Search for the cell housing the specified text and yield its [x, y] center coordinate. 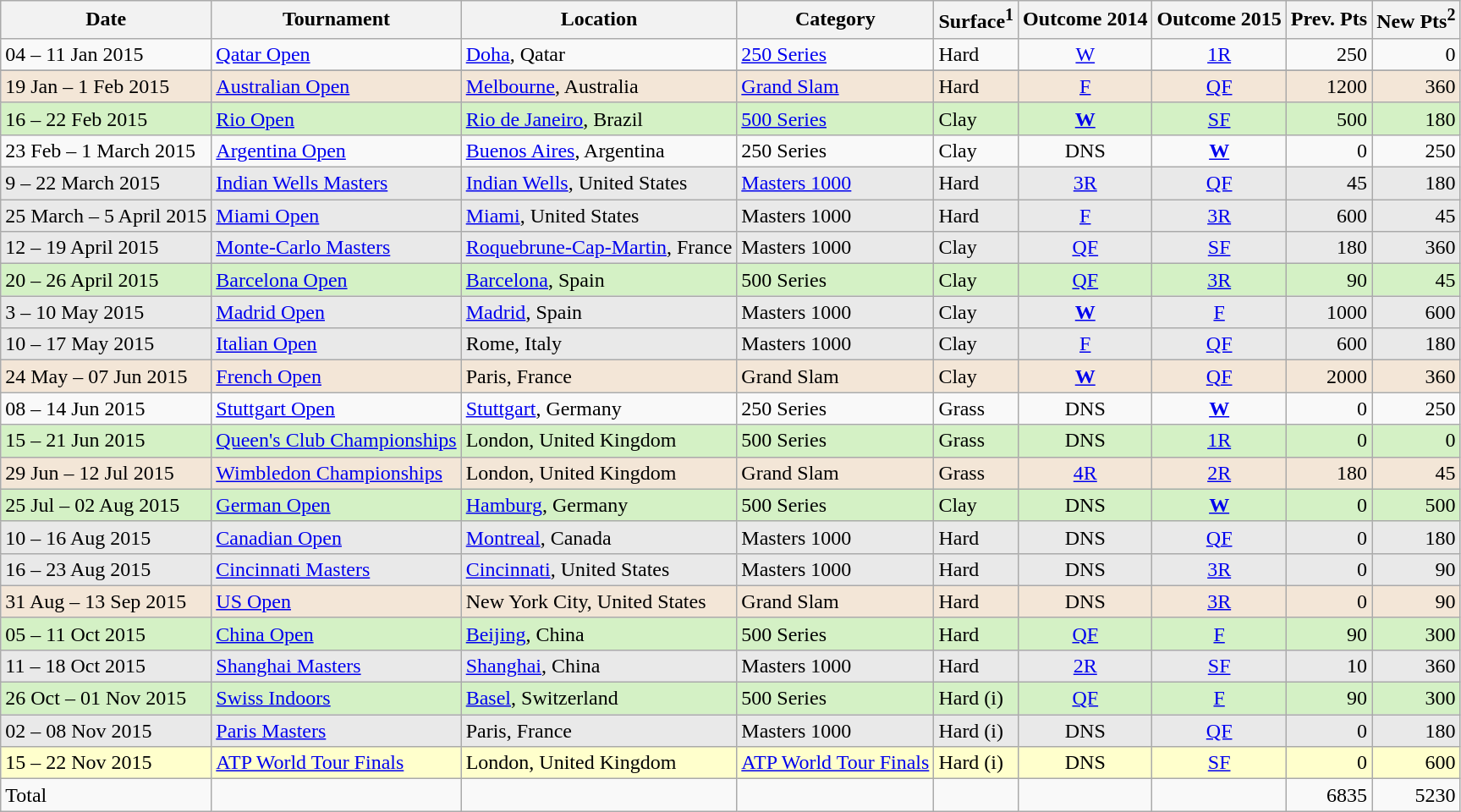
Barcelona Open [337, 280]
Rio de Janeiro, Brazil [599, 118]
Melbourne, Australia [599, 86]
08 – 14 Jun 2015 [107, 409]
11 – 18 Oct 2015 [107, 666]
Indian Wells Masters [337, 184]
10 – 16 Aug 2015 [107, 537]
Queen's Club Championships [337, 441]
Rio Open [337, 118]
19 Jan – 1 Feb 2015 [107, 86]
Prev. Pts [1328, 20]
2000 [1328, 376]
Buenos Aires, Argentina [599, 151]
29 Jun – 12 Jul 2015 [107, 473]
Cincinnati, United States [599, 569]
Location [599, 20]
20 – 26 April 2015 [107, 280]
02 – 08 Nov 2015 [107, 731]
New Pts2 [1416, 20]
Rome, Italy [599, 344]
4R [1085, 473]
05 – 11 Oct 2015 [107, 634]
Total [107, 795]
Hamburg, Germany [599, 505]
25 Jul – 02 Aug 2015 [107, 505]
Wimbledon Championships [337, 473]
Montreal, Canada [599, 537]
5230 [1416, 795]
Swiss Indoors [337, 699]
Beijing, China [599, 634]
Roquebrune-Cap-Martin, France [599, 248]
Indian Wells, United States [599, 184]
Outcome 2015 [1219, 20]
Paris Masters [337, 731]
New York City, United States [599, 601]
Madrid Open [337, 312]
Stuttgart Open [337, 409]
Cincinnati Masters [337, 569]
US Open [337, 601]
Monte-Carlo Masters [337, 248]
Italian Open [337, 344]
Category [836, 20]
23 Feb – 1 March 2015 [107, 151]
Basel, Switzerland [599, 699]
12 – 19 April 2015 [107, 248]
Stuttgart, Germany [599, 409]
Miami, United States [599, 216]
10 [1328, 666]
1000 [1328, 312]
Doha, Qatar [599, 54]
Shanghai, China [599, 666]
China Open [337, 634]
15 – 21 Jun 2015 [107, 441]
3 – 10 May 2015 [107, 312]
Australian Open [337, 86]
9 – 22 March 2015 [107, 184]
Surface1 [976, 20]
Canadian Open [337, 537]
Date [107, 20]
04 – 11 Jan 2015 [107, 54]
16 – 23 Aug 2015 [107, 569]
10 – 17 May 2015 [107, 344]
24 May – 07 Jun 2015 [107, 376]
1200 [1328, 86]
25 March – 5 April 2015 [107, 216]
Tournament [337, 20]
16 – 22 Feb 2015 [107, 118]
Madrid, Spain [599, 312]
15 – 22 Nov 2015 [107, 763]
6835 [1328, 795]
French Open [337, 376]
Qatar Open [337, 54]
German Open [337, 505]
Argentina Open [337, 151]
31 Aug – 13 Sep 2015 [107, 601]
26 Oct – 01 Nov 2015 [107, 699]
Shanghai Masters [337, 666]
Outcome 2014 [1085, 20]
Miami Open [337, 216]
Barcelona, Spain [599, 280]
